Extract the (X, Y) coordinate from the center of the cell holding the provided text.  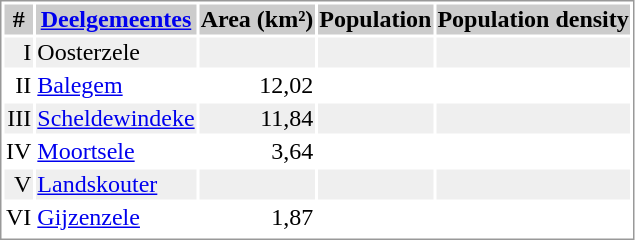
Deelgemeentes (116, 19)
3,64 (257, 151)
VI (18, 217)
III (18, 119)
# (18, 19)
Gijzenzele (116, 217)
V (18, 185)
Landskouter (116, 185)
II (18, 85)
Balegem (116, 85)
12,02 (257, 85)
Population density (533, 19)
I (18, 53)
Scheldewindeke (116, 119)
11,84 (257, 119)
Area (km²) (257, 19)
IV (18, 151)
1,87 (257, 217)
Moortsele (116, 151)
Oosterzele (116, 53)
Population (376, 19)
